Scan for the cell matching the given text and deliver its [X, Y] coordinate at center. 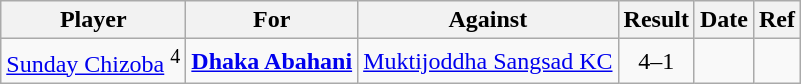
Sunday Chizoba 4 [94, 62]
For [272, 20]
Result [656, 20]
Player [94, 20]
Dhaka Abahani [272, 62]
Muktijoddha Sangsad KC [488, 62]
Date [724, 20]
Ref [776, 20]
4–1 [656, 62]
Against [488, 20]
